Search for the cell housing the specified text and yield its [X, Y] center coordinate. 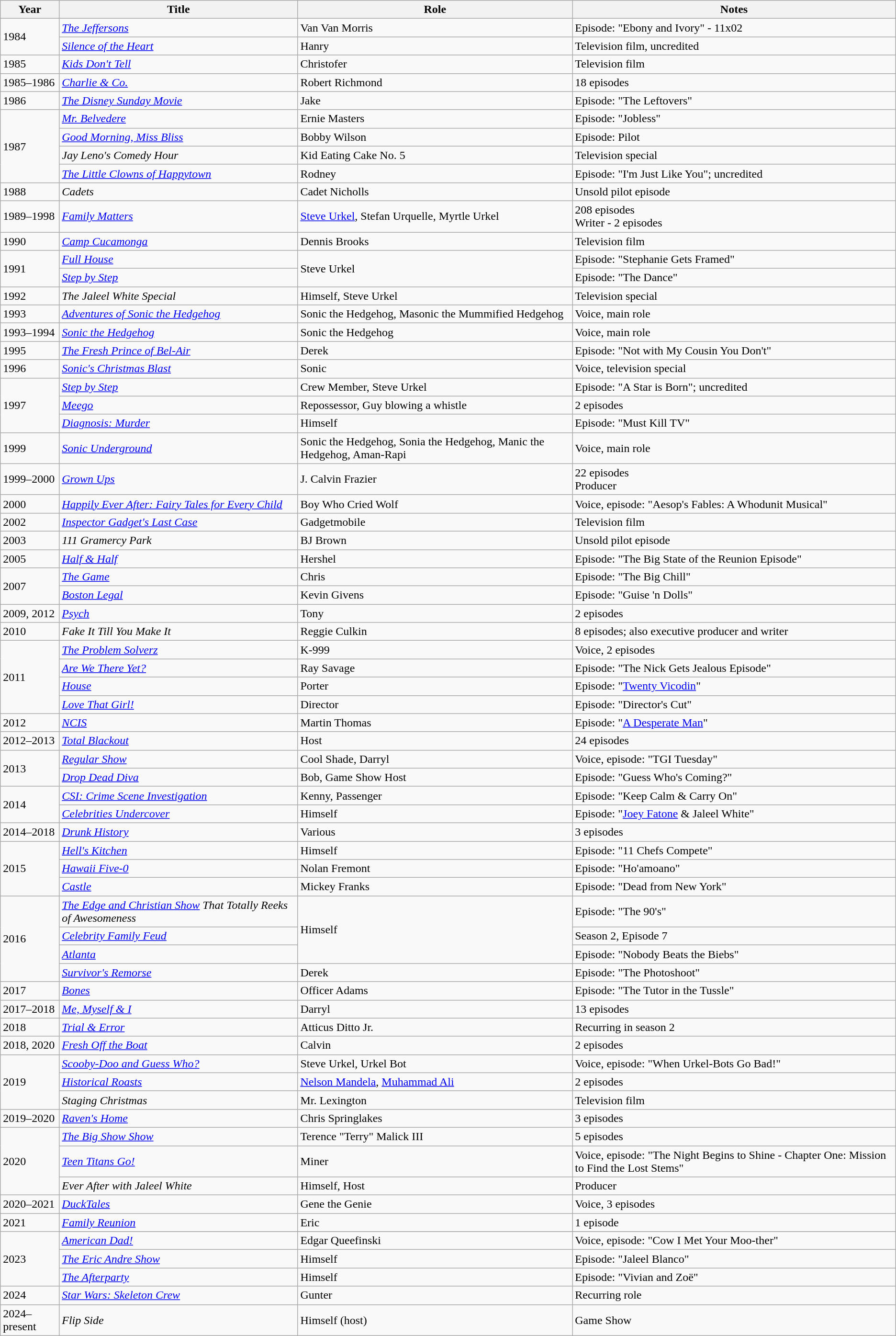
Episode: "Dead from New York" [734, 887]
Meego [179, 405]
Atlanta [179, 954]
Episode: "The Tutor in the Tussle" [734, 991]
Raven's Home [179, 1118]
Miner [435, 1161]
Me, Myself & I [179, 1009]
8 episodes; also executive producer and writer [734, 632]
Episode: "The 90's" [734, 912]
Hershel [435, 559]
Kevin Givens [435, 595]
Episode: "Guess Who's Coming?" [734, 777]
Episode: "Ebony and Ivory" - 11x02 [734, 28]
The Fresh Prince of Bel-Air [179, 351]
Voice, episode: "TGI Tuesday" [734, 759]
Drop Dead Diva [179, 777]
1996 [30, 369]
Mr. Belvedere [179, 119]
Himself, Host [435, 1186]
Bones [179, 991]
Recurring in season 2 [734, 1027]
208 episodes Writer - 2 episodes [734, 216]
2023 [30, 1259]
1989–1998 [30, 216]
24 episodes [734, 741]
2012 [30, 723]
18 episodes [734, 82]
Porter [435, 686]
Episode: "Stephanie Gets Framed" [734, 260]
Castle [179, 887]
Voice, 3 episodes [734, 1204]
Good Morning, Miss Bliss [179, 137]
Episode: "11 Chefs Compete" [734, 850]
Episode: "The Leftovers" [734, 101]
K-999 [435, 650]
2007 [30, 586]
1991 [30, 269]
13 episodes [734, 1009]
Cadets [179, 192]
Van Van Morris [435, 28]
House [179, 686]
Nelson Mandela, Muhammad Ali [435, 1082]
Chris Springlakes [435, 1118]
The Big Show Show [179, 1136]
2005 [30, 559]
1999 [30, 448]
Kid Eating Cake No. 5 [435, 155]
Hanry [435, 46]
BJ Brown [435, 540]
1993–1994 [30, 332]
Edgar Queefinski [435, 1241]
Title [179, 10]
2015 [30, 868]
Terence "Terry" Malick III [435, 1136]
2021 [30, 1223]
2019 [30, 1082]
1992 [30, 296]
Family Reunion [179, 1223]
1987 [30, 146]
Director [435, 704]
Half & Half [179, 559]
Star Wars: Skeleton Crew [179, 1295]
Trial & Error [179, 1027]
The Little Clowns of Happytown [179, 173]
Crew Member, Steve Urkel [435, 387]
Season 2, Episode 7 [734, 936]
Adventures of Sonic the Hedgehog [179, 314]
2009, 2012 [30, 613]
Ernie Masters [435, 119]
1986 [30, 101]
The Jeffersons [179, 28]
1985–1986 [30, 82]
1999–2000 [30, 479]
Game Show [734, 1320]
Bobby Wilson [435, 137]
Host [435, 741]
Various [435, 832]
Darryl [435, 1009]
2014–2018 [30, 832]
Psych [179, 613]
Silence of the Heart [179, 46]
Voice, episode: "When Urkel-Bots Go Bad!" [734, 1064]
Nolan Fremont [435, 869]
Episode: "Must Kill TV" [734, 423]
Dennis Brooks [435, 241]
Himself (host) [435, 1320]
Are We There Yet? [179, 668]
Family Matters [179, 216]
Flip Side [179, 1320]
Sonic [435, 369]
Voice, episode: "The Night Begins to Shine - Chapter One: Mission to Find the Lost Stems" [734, 1161]
Reggie Culkin [435, 632]
Ray Savage [435, 668]
Hawaii Five-0 [179, 869]
111 Gramercy Park [179, 540]
Episode: "I'm Just Like You"; uncredited [734, 173]
Steve Urkel, Stefan Urquelle, Myrtle Urkel [435, 216]
Role [435, 10]
Himself, Steve Urkel [435, 296]
Gene the Genie [435, 1204]
Episode: "Nobody Beats the Biebs" [734, 954]
5 episodes [734, 1136]
Hell's Kitchen [179, 850]
The Afterparty [179, 1277]
The Problem Solverz [179, 650]
Episode: "The Big Chill" [734, 577]
Gunter [435, 1295]
J. Calvin Frazier [435, 479]
Sonic the Hedgehog, Masonic the Mummified Hedgehog [435, 314]
The Eric Andre Show [179, 1259]
Ever After with Jaleel White [179, 1186]
The Disney Sunday Movie [179, 101]
Episode: "Not with My Cousin You Don't" [734, 351]
Episode: "The Big State of the Reunion Episode" [734, 559]
1995 [30, 351]
The Jaleel White Special [179, 296]
NCIS [179, 723]
Steve Urkel [435, 269]
Voice, episode: "Cow I Met Your Moo-ther" [734, 1241]
Fresh Off the Boat [179, 1045]
Kenny, Passenger [435, 795]
2020 [30, 1161]
Voice, episode: "Aesop's Fables: A Whodunit Musical" [734, 504]
Steve Urkel, Urkel Bot [435, 1064]
Episode: "Director's Cut" [734, 704]
The Edge and Christian Show That Totally Reeks of Awesomeness [179, 912]
2024 [30, 1295]
Charlie & Co. [179, 82]
Staging Christmas [179, 1100]
22 episodes Producer [734, 479]
Episode: "A Star is Born"; uncredited [734, 387]
Episode: "Guise 'n Dolls" [734, 595]
Happily Ever After: Fairy Tales for Every Child [179, 504]
Episode: "Vivian and Zoë" [734, 1277]
Celebrities Undercover [179, 814]
1993 [30, 314]
Mickey Franks [435, 887]
2019–2020 [30, 1118]
2002 [30, 522]
2017 [30, 991]
Regular Show [179, 759]
Camp Cucamonga [179, 241]
Producer [734, 1186]
2024–present [30, 1320]
Fake It Till You Make It [179, 632]
Martin Thomas [435, 723]
Sonic Underground [179, 448]
Inspector Gadget's Last Case [179, 522]
2003 [30, 540]
Teen Titans Go! [179, 1161]
2017–2018 [30, 1009]
2011 [30, 677]
Voice, 2 episodes [734, 650]
Boy Who Cried Wolf [435, 504]
Episode: "Ho'amoano" [734, 869]
Full House [179, 260]
American Dad! [179, 1241]
Sonic's Christmas Blast [179, 369]
Rodney [435, 173]
Drunk History [179, 832]
Cool Shade, Darryl [435, 759]
Historical Roasts [179, 1082]
Christofer [435, 64]
Sonic the Hedgehog, Sonia the Hedgehog, Manic the Hedgehog, Aman-Rapi [435, 448]
2018, 2020 [30, 1045]
Jake [435, 101]
1984 [30, 37]
Gadgetmobile [435, 522]
1990 [30, 241]
2013 [30, 768]
Bob, Game Show Host [435, 777]
Repossessor, Guy blowing a whistle [435, 405]
Kids Don't Tell [179, 64]
Robert Richmond [435, 82]
2014 [30, 804]
Episode: "Jaleel Blanco" [734, 1259]
Voice, television special [734, 369]
Episode: "Keep Calm & Carry On" [734, 795]
2012–2013 [30, 741]
Recurring role [734, 1295]
Jay Leno's Comedy Hour [179, 155]
Celebrity Family Feud [179, 936]
The Game [179, 577]
Total Blackout [179, 741]
Survivor's Remorse [179, 973]
Episode: "The Photoshoot" [734, 973]
1997 [30, 405]
Diagnosis: Murder [179, 423]
Mr. Lexington [435, 1100]
Chris [435, 577]
Episode: "Joey Fatone & Jaleel White" [734, 814]
Eric [435, 1223]
Episode: "Twenty Vicodin" [734, 686]
Cadet Nicholls [435, 192]
Grown Ups [179, 479]
Episode: "The Nick Gets Jealous Episode" [734, 668]
Episode: Pilot [734, 137]
1 episode [734, 1223]
1988 [30, 192]
1985 [30, 64]
Television film, uncredited [734, 46]
Episode: "Jobless" [734, 119]
Tony [435, 613]
Year [30, 10]
Calvin [435, 1045]
DuckTales [179, 1204]
2018 [30, 1027]
2016 [30, 939]
Atticus Ditto Jr. [435, 1027]
Boston Legal [179, 595]
2020–2021 [30, 1204]
Episode: "The Dance" [734, 278]
Love That Girl! [179, 704]
Officer Adams [435, 991]
Notes [734, 10]
2000 [30, 504]
Episode: "A Desperate Man" [734, 723]
CSI: Crime Scene Investigation [179, 795]
2010 [30, 632]
Scooby-Doo and Guess Who? [179, 1064]
